Search for the cell housing the specified text and yield its (X, Y) center coordinate. 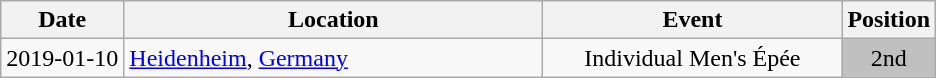
2019-01-10 (62, 58)
Location (334, 20)
Event (692, 20)
Individual Men's Épée (692, 58)
Date (62, 20)
Position (889, 20)
2nd (889, 58)
Heidenheim, Germany (334, 58)
